From the cell containing the given text, extract its center point as [X, Y] coordinate. 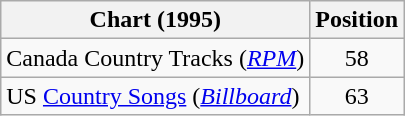
US Country Songs (Billboard) [156, 96]
Canada Country Tracks (RPM) [156, 58]
Position [357, 20]
58 [357, 58]
63 [357, 96]
Chart (1995) [156, 20]
